For the text-containing cell, return its midpoint in (X, Y) coordinate format. 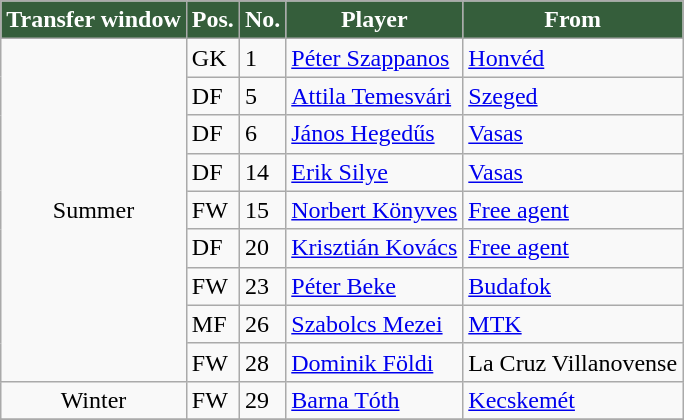
Attila Temesvári (374, 96)
Summer (94, 210)
Transfer window (94, 20)
Erik Silye (374, 172)
MF (212, 324)
Honvéd (573, 58)
5 (262, 96)
23 (262, 286)
Player (374, 20)
26 (262, 324)
Barna Tóth (374, 400)
15 (262, 210)
Winter (94, 400)
Péter Szappanos (374, 58)
1 (262, 58)
29 (262, 400)
28 (262, 362)
Dominik Földi (374, 362)
János Hegedűs (374, 134)
Szeged (573, 96)
Kecskemét (573, 400)
La Cruz Villanovense (573, 362)
Budafok (573, 286)
From (573, 20)
14 (262, 172)
Szabolcs Mezei (374, 324)
Krisztián Kovács (374, 248)
MTK (573, 324)
Norbert Könyves (374, 210)
Pos. (212, 20)
No. (262, 20)
6 (262, 134)
GK (212, 58)
Péter Beke (374, 286)
20 (262, 248)
